Output the (X, Y) coordinate of the center of the cell containing the given text.  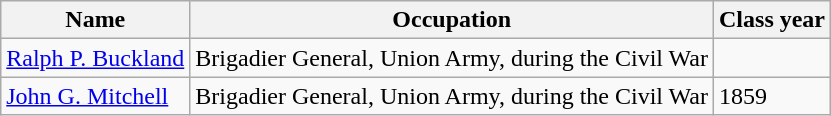
Name (96, 20)
1859 (772, 96)
Class year (772, 20)
Occupation (452, 20)
Ralph P. Buckland (96, 58)
John G. Mitchell (96, 96)
